Extract the [x, y] coordinate from the center of the cell holding the provided text.  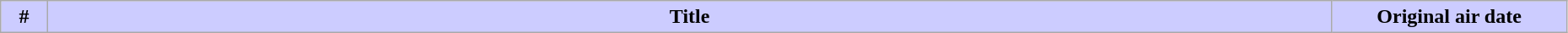
# [24, 17]
Original air date [1449, 17]
Title [689, 17]
